Scan for the cell matching the given text and deliver its [X, Y] coordinate at center. 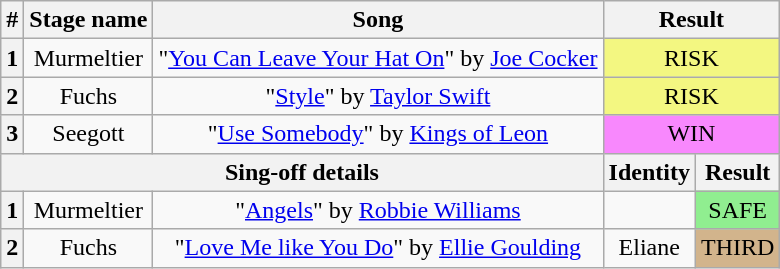
Song [378, 20]
THIRD [737, 248]
WIN [692, 134]
Sing-off details [302, 172]
SAFE [737, 210]
# [12, 20]
Identity [649, 172]
Seegott [88, 134]
Stage name [88, 20]
"Angels" by Robbie Williams [378, 210]
"You Can Leave Your Hat On" by Joe Cocker [378, 58]
3 [12, 134]
"Love Me like You Do" by Ellie Goulding [378, 248]
"Style" by Taylor Swift [378, 96]
"Use Somebody" by Kings of Leon [378, 134]
Eliane [649, 248]
